Extract the [x, y] coordinate from the center of the cell holding the provided text.  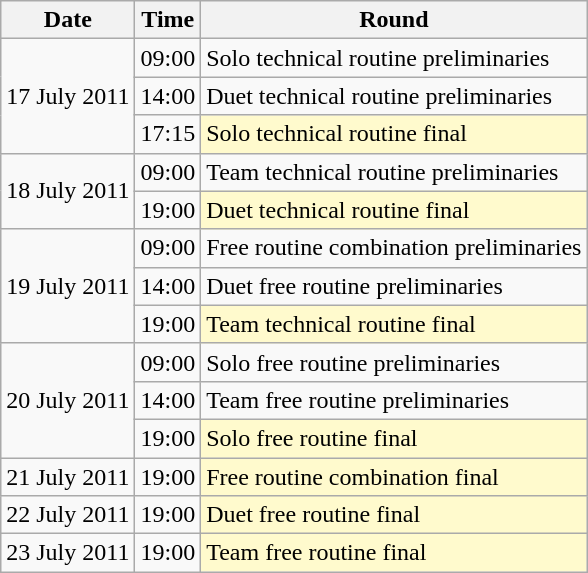
22 July 2011 [68, 515]
17 July 2011 [68, 96]
Solo technical routine preliminaries [394, 58]
21 July 2011 [68, 477]
Solo technical routine final [394, 134]
Time [168, 20]
Duet technical routine final [394, 210]
18 July 2011 [68, 191]
19 July 2011 [68, 286]
Round [394, 20]
Free routine combination final [394, 477]
Duet technical routine preliminaries [394, 96]
20 July 2011 [68, 400]
Team technical routine final [394, 324]
Solo free routine final [394, 438]
Team technical routine preliminaries [394, 172]
Date [68, 20]
Team free routine final [394, 553]
Solo free routine preliminaries [394, 362]
23 July 2011 [68, 553]
17:15 [168, 134]
Duet free routine final [394, 515]
Free routine combination preliminaries [394, 248]
Duet free routine preliminaries [394, 286]
Team free routine preliminaries [394, 400]
